Search for the cell housing the specified text and yield its [X, Y] center coordinate. 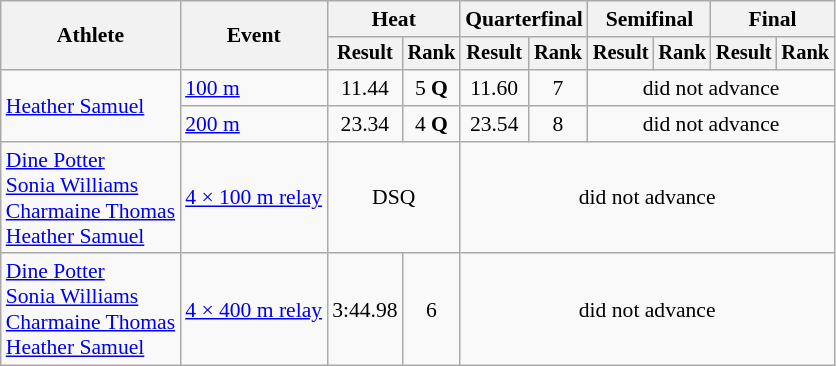
3:44.98 [364, 310]
Final [772, 19]
Quarterfinal [524, 19]
6 [432, 310]
4 Q [432, 124]
23.54 [494, 124]
8 [558, 124]
23.34 [364, 124]
Heather Samuel [90, 106]
100 m [254, 88]
Semifinal [650, 19]
Athlete [90, 36]
11.60 [494, 88]
Event [254, 36]
11.44 [364, 88]
200 m [254, 124]
DSQ [394, 198]
5 Q [432, 88]
Heat [394, 19]
4 × 400 m relay [254, 310]
7 [558, 88]
4 × 100 m relay [254, 198]
